Search for the cell housing the specified text and yield its [X, Y] center coordinate. 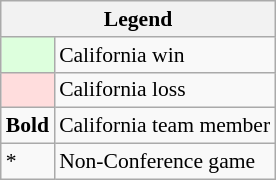
Bold [28, 126]
California loss [164, 90]
Legend [138, 19]
* [28, 162]
California team member [164, 126]
Non-Conference game [164, 162]
California win [164, 55]
